Return the [X, Y] coordinate for the center point of the cell that contains the specified text.  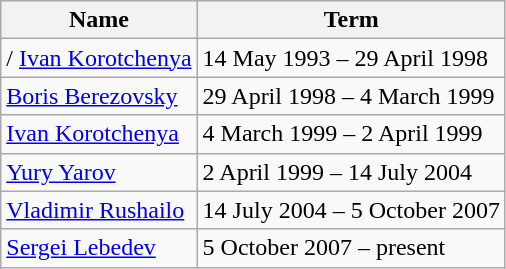
14 May 1993 – 29 April 1998 [351, 58]
Vladimir Rushailo [99, 210]
Sergei Lebedev [99, 248]
Boris Berezovsky [99, 96]
/ Ivan Korotchenya [99, 58]
29 April 1998 – 4 March 1999 [351, 96]
5 October 2007 – present [351, 248]
Term [351, 20]
Ivan Korotchenya [99, 134]
Name [99, 20]
14 July 2004 – 5 October 2007 [351, 210]
Yury Yarov [99, 172]
2 April 1999 – 14 July 2004 [351, 172]
4 March 1999 – 2 April 1999 [351, 134]
